Scan for the cell matching the given text and deliver its [X, Y] coordinate at center. 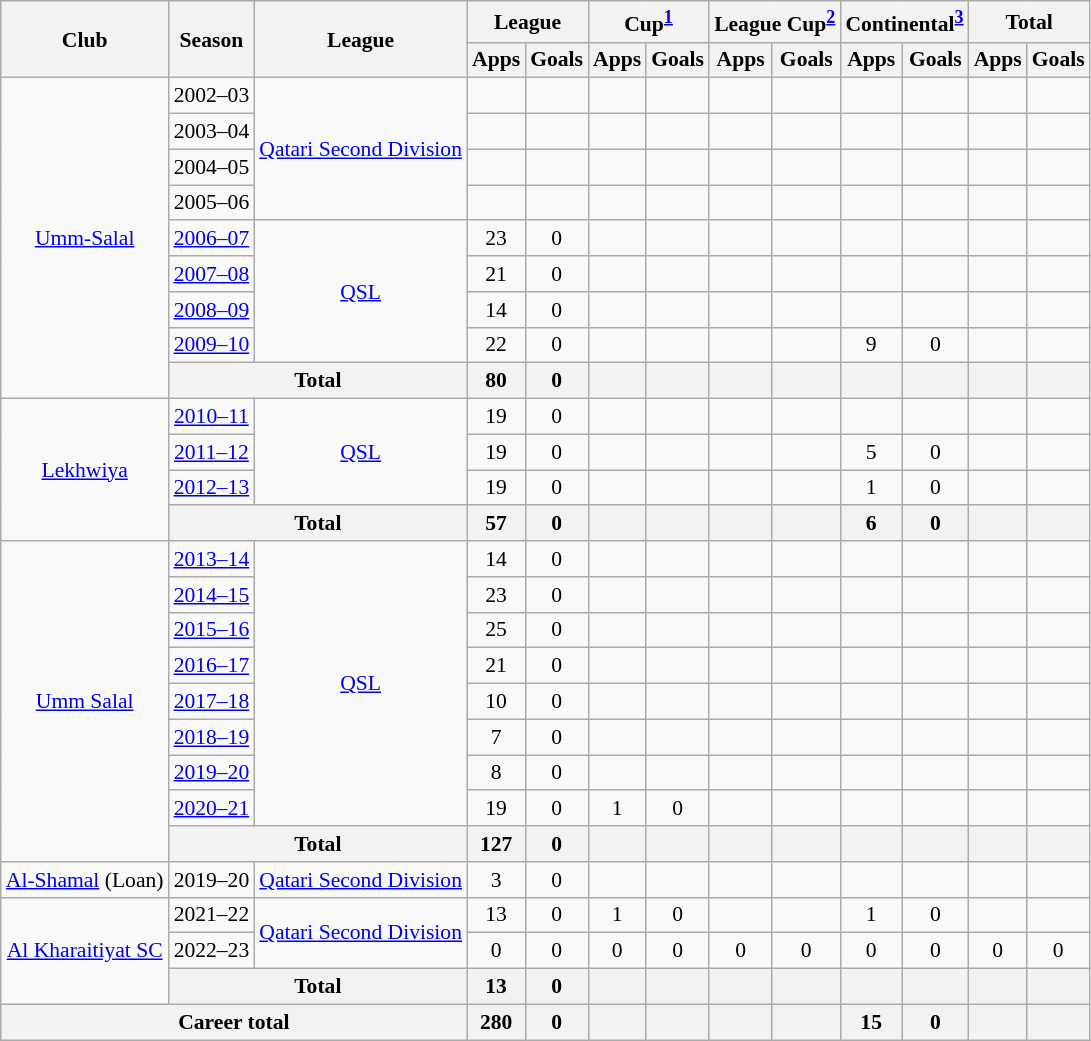
7 [496, 737]
2011–12 [212, 452]
8 [496, 773]
Umm Salal [85, 702]
2013–14 [212, 559]
2010–11 [212, 417]
2009–10 [212, 345]
2003–04 [212, 132]
2008–09 [212, 310]
2012–13 [212, 488]
Continental3 [904, 22]
Cup1 [648, 22]
Al-Shamal (Loan) [85, 880]
Club [85, 40]
22 [496, 345]
25 [496, 630]
2017–18 [212, 702]
Umm-Salal [85, 238]
280 [496, 1022]
15 [871, 1022]
Lekhwiya [85, 470]
2005–06 [212, 203]
10 [496, 702]
2018–19 [212, 737]
5 [871, 452]
2016–17 [212, 666]
57 [496, 524]
2021–22 [212, 915]
Al Kharaitiyat SC [85, 950]
2014–15 [212, 595]
127 [496, 844]
2006–07 [212, 239]
2020–21 [212, 809]
League Cup2 [774, 22]
3 [496, 880]
9 [871, 345]
80 [496, 381]
2002–03 [212, 96]
6 [871, 524]
2022–23 [212, 951]
Career total [234, 1022]
2004–05 [212, 167]
2007–08 [212, 274]
Season [212, 40]
2015–16 [212, 630]
